Pinpoint the cell where the given text exists, returning its (x, y) midpoint coordinate. 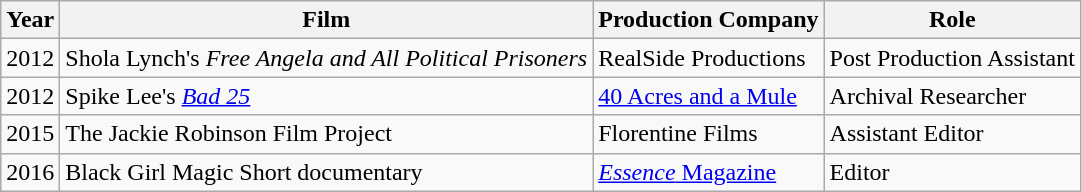
40 Acres and a Mule (708, 96)
Florentine Films (708, 134)
Archival Researcher (952, 96)
Essence Magazine (708, 172)
Post Production Assistant (952, 58)
Film (326, 20)
Editor (952, 172)
Black Girl Magic Short documentary (326, 172)
2016 (30, 172)
Spike Lee's Bad 25 (326, 96)
RealSide Productions (708, 58)
Role (952, 20)
Production Company (708, 20)
Shola Lynch's Free Angela and All Political Prisoners (326, 58)
Year (30, 20)
2015 (30, 134)
Assistant Editor (952, 134)
The Jackie Robinson Film Project (326, 134)
